Find where the given text appears and provide that cell's center as (x, y) coordinate. 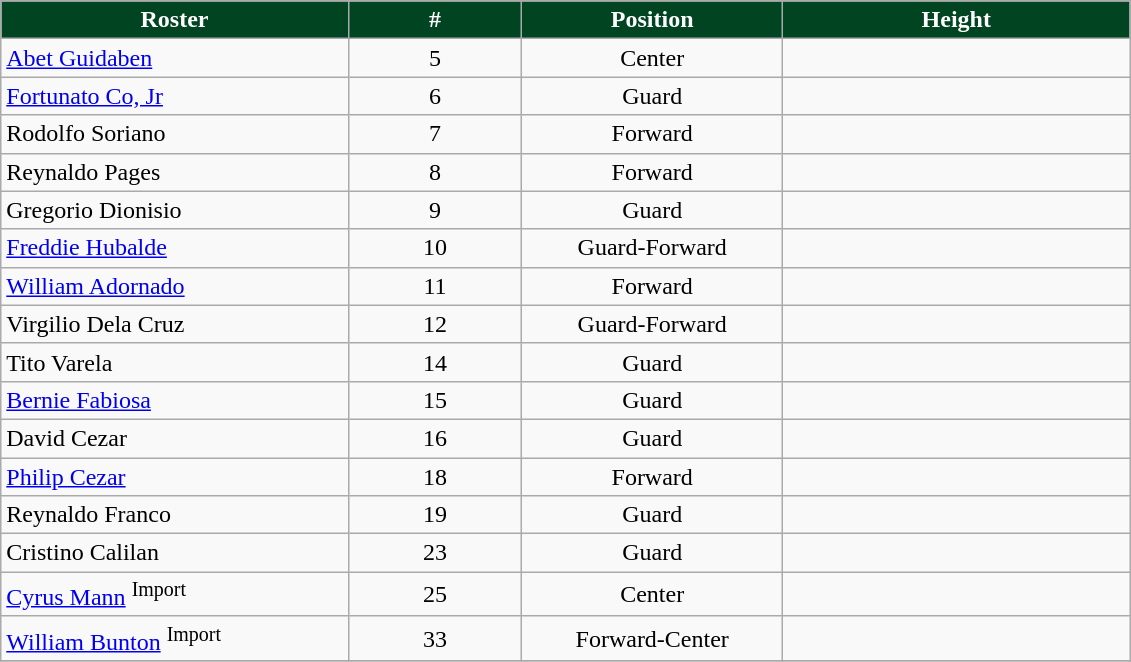
Roster (174, 20)
14 (435, 362)
Cyrus Mann Import (174, 594)
25 (435, 594)
Reynaldo Pages (174, 172)
Fortunato Co, Jr (174, 96)
Virgilio Dela Cruz (174, 324)
19 (435, 515)
9 (435, 210)
23 (435, 553)
Freddie Hubalde (174, 248)
Reynaldo Franco (174, 515)
Philip Cezar (174, 477)
16 (435, 438)
Tito Varela (174, 362)
10 (435, 248)
Position (652, 20)
7 (435, 134)
Bernie Fabiosa (174, 400)
David Cezar (174, 438)
Height (956, 20)
18 (435, 477)
Gregorio Dionisio (174, 210)
Cristino Calilan (174, 553)
12 (435, 324)
William Adornado (174, 286)
Forward-Center (652, 638)
11 (435, 286)
# (435, 20)
15 (435, 400)
33 (435, 638)
8 (435, 172)
5 (435, 58)
William Bunton Import (174, 638)
Abet Guidaben (174, 58)
Rodolfo Soriano (174, 134)
6 (435, 96)
